Locate the cell with the specified text and output its (x, y) center coordinate. 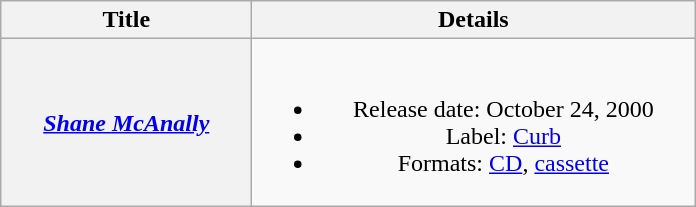
Release date: October 24, 2000Label: CurbFormats: CD, cassette (474, 122)
Title (126, 20)
Shane McAnally (126, 122)
Details (474, 20)
